Return (X, Y) of the center of cell containing provided text 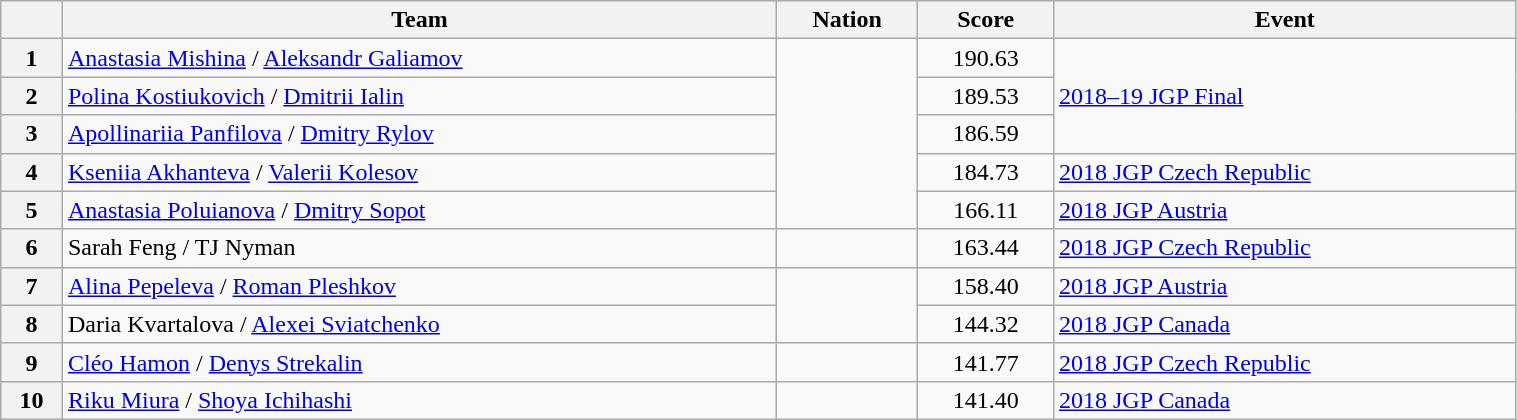
5 (32, 210)
Event (1284, 20)
141.40 (986, 400)
141.77 (986, 362)
8 (32, 324)
Daria Kvartalova / Alexei Sviatchenko (419, 324)
190.63 (986, 58)
2 (32, 96)
2018–19 JGP Final (1284, 96)
Anastasia Poluianova / Dmitry Sopot (419, 210)
1 (32, 58)
163.44 (986, 248)
184.73 (986, 172)
Riku Miura / Shoya Ichihashi (419, 400)
3 (32, 134)
Alina Pepeleva / Roman Pleshkov (419, 286)
158.40 (986, 286)
189.53 (986, 96)
6 (32, 248)
4 (32, 172)
10 (32, 400)
144.32 (986, 324)
Polina Kostiukovich / Dmitrii Ialin (419, 96)
7 (32, 286)
Team (419, 20)
186.59 (986, 134)
Sarah Feng / TJ Nyman (419, 248)
Cléo Hamon / Denys Strekalin (419, 362)
Score (986, 20)
166.11 (986, 210)
Nation (847, 20)
Apollinariia Panfilova / Dmitry Rylov (419, 134)
Kseniia Akhanteva / Valerii Kolesov (419, 172)
9 (32, 362)
Anastasia Mishina / Aleksandr Galiamov (419, 58)
